Capture the cell that displays the provided text and extract its (x, y) central coordinate. 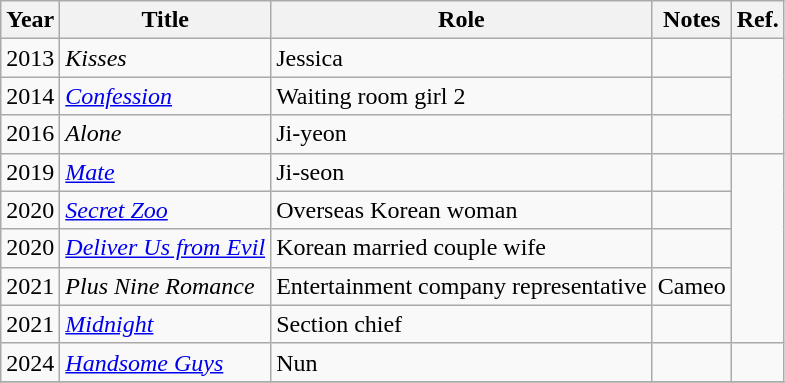
Year (30, 20)
Mate (166, 172)
Alone (166, 134)
Kisses (166, 58)
Section chief (462, 324)
Jessica (462, 58)
Handsome Guys (166, 362)
Overseas Korean woman (462, 210)
Notes (692, 20)
2013 (30, 58)
Ji-yeon (462, 134)
Role (462, 20)
Midnight (166, 324)
Ji-seon (462, 172)
Confession (166, 96)
Waiting room girl 2 (462, 96)
Plus Nine Romance (166, 286)
Ref. (758, 20)
Korean married couple wife (462, 248)
2024 (30, 362)
2019 (30, 172)
Nun (462, 362)
Secret Zoo (166, 210)
Title (166, 20)
Cameo (692, 286)
2014 (30, 96)
2016 (30, 134)
Deliver Us from Evil (166, 248)
Entertainment company representative (462, 286)
